Locate the cell with the specified text and output its (X, Y) center coordinate. 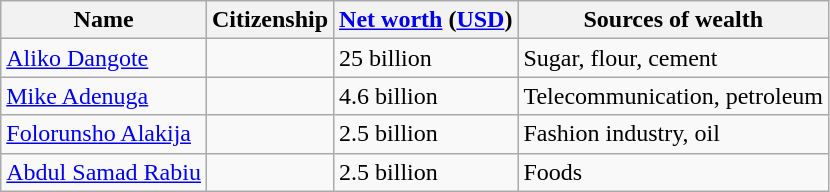
Sugar, flour, cement (674, 58)
Foods (674, 172)
4.6 billion (426, 96)
Fashion industry, oil (674, 134)
Telecommunication, petroleum (674, 96)
Folorunsho Alakija (104, 134)
Citizenship (270, 20)
25 billion (426, 58)
Sources of wealth (674, 20)
Name (104, 20)
Net worth (USD) (426, 20)
Abdul Samad Rabiu (104, 172)
Aliko Dangote (104, 58)
Mike Adenuga (104, 96)
